Capture the cell that displays the provided text and extract its [X, Y] central coordinate. 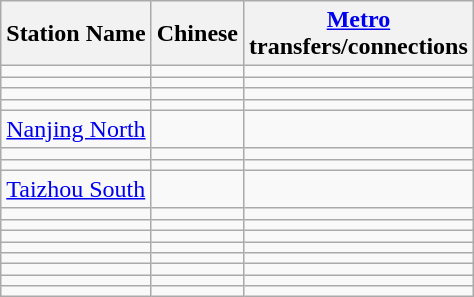
Station Name [76, 34]
Chinese [197, 34]
Taizhou South [76, 189]
Nanjing North [76, 129]
Metrotransfers/connections [359, 34]
